Output the [X, Y] coordinate of the center of the cell containing the given text.  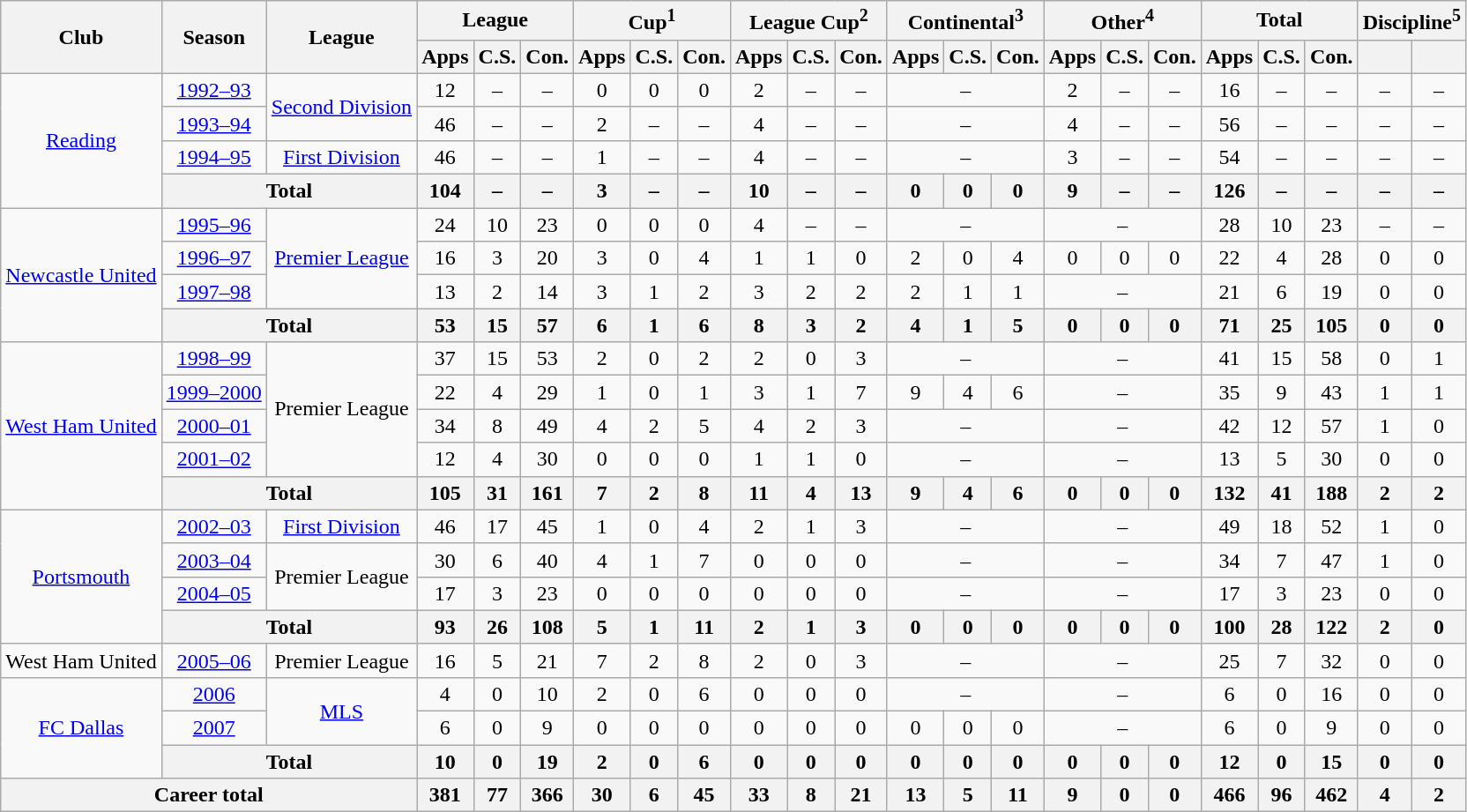
58 [1331, 359]
2004–05 [213, 593]
122 [1331, 627]
381 [445, 795]
108 [547, 627]
33 [758, 795]
93 [445, 627]
32 [1331, 660]
43 [1331, 392]
100 [1229, 627]
MLS [341, 711]
466 [1229, 795]
18 [1282, 526]
Club [81, 37]
1999–2000 [213, 392]
188 [1331, 493]
Newcastle United [81, 275]
40 [547, 560]
Reading [81, 140]
104 [445, 191]
FC Dallas [81, 727]
2005–06 [213, 660]
Discipline5 [1411, 21]
47 [1331, 560]
2006 [213, 694]
14 [547, 292]
126 [1229, 191]
Portsmouth [81, 577]
1994–95 [213, 157]
77 [497, 795]
161 [547, 493]
1997–98 [213, 292]
1998–99 [213, 359]
1995–96 [213, 225]
1993–94 [213, 123]
1996–97 [213, 258]
Season [213, 37]
132 [1229, 493]
2003–04 [213, 560]
52 [1331, 526]
2007 [213, 728]
Career total [209, 795]
2001–02 [213, 459]
54 [1229, 157]
1992–93 [213, 90]
37 [445, 359]
71 [1229, 325]
26 [497, 627]
96 [1282, 795]
35 [1229, 392]
Other4 [1122, 21]
Second Division [341, 107]
2000–01 [213, 426]
29 [547, 392]
366 [547, 795]
24 [445, 225]
42 [1229, 426]
Continental3 [965, 21]
Cup1 [652, 21]
31 [497, 493]
462 [1331, 795]
2002–03 [213, 526]
20 [547, 258]
56 [1229, 123]
League Cup2 [808, 21]
